Output the (X, Y) coordinate of the center of the cell containing the given text.  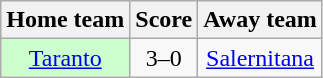
Home team (66, 20)
Away team (260, 20)
Taranto (66, 58)
Score (164, 20)
Salernitana (260, 58)
3–0 (164, 58)
